Locate the cell with the specified text and output its (X, Y) center coordinate. 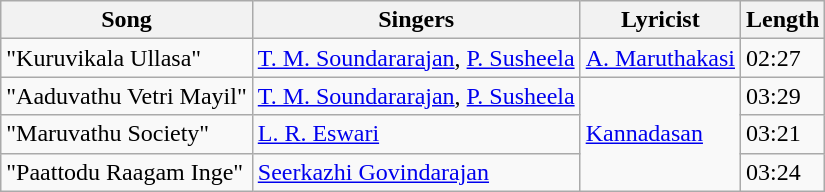
02:27 (783, 58)
Song (127, 20)
Seerkazhi Govindarajan (416, 172)
"Paattodu Raagam Inge" (127, 172)
A. Maruthakasi (660, 58)
Singers (416, 20)
"Maruvathu Society" (127, 134)
Length (783, 20)
Kannadasan (660, 134)
Lyricist (660, 20)
"Kuruvikala Ullasa" (127, 58)
"Aaduvathu Vetri Mayil" (127, 96)
03:29 (783, 96)
L. R. Eswari (416, 134)
03:24 (783, 172)
03:21 (783, 134)
